Find where the given text appears and provide that cell's center as (x, y) coordinate. 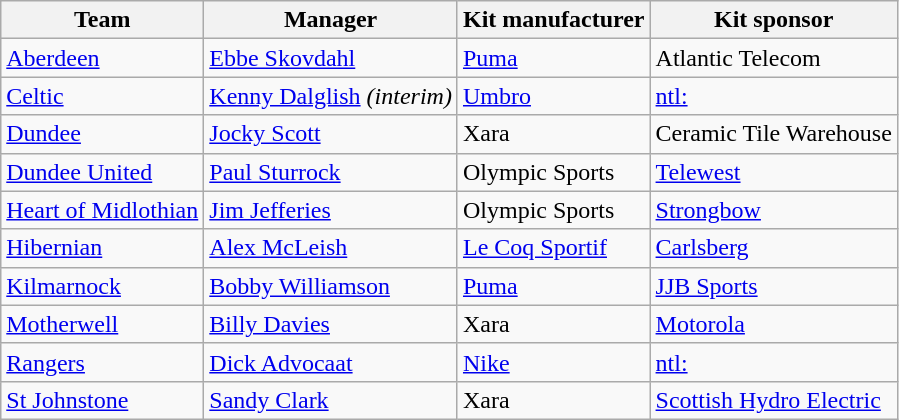
Umbro (554, 96)
Ceramic Tile Warehouse (774, 134)
Motherwell (102, 324)
Alex McLeish (331, 248)
Kenny Dalglish (interim) (331, 96)
Bobby Williamson (331, 286)
Hibernian (102, 248)
Le Coq Sportif (554, 248)
Kilmarnock (102, 286)
Celtic (102, 96)
Telewest (774, 172)
Rangers (102, 362)
Paul Sturrock (331, 172)
Atlantic Telecom (774, 58)
JJB Sports (774, 286)
Jim Jefferies (331, 210)
Dundee (102, 134)
St Johnstone (102, 400)
Aberdeen (102, 58)
Jocky Scott (331, 134)
Scottish Hydro Electric (774, 400)
Team (102, 20)
Dundee United (102, 172)
Nike (554, 362)
Billy Davies (331, 324)
Strongbow (774, 210)
Sandy Clark (331, 400)
Dick Advocaat (331, 362)
Heart of Midlothian (102, 210)
Ebbe Skovdahl (331, 58)
Kit manufacturer (554, 20)
Carlsberg (774, 248)
Kit sponsor (774, 20)
Manager (331, 20)
Motorola (774, 324)
